Search for the cell housing the specified text and yield its (X, Y) center coordinate. 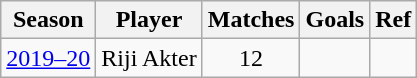
Riji Akter (149, 58)
Goals (335, 20)
Ref (394, 20)
Player (149, 20)
12 (251, 58)
Season (48, 20)
Matches (251, 20)
2019–20 (48, 58)
